Return [X, Y] of the center of cell containing provided text 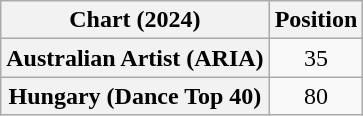
Chart (2024) [135, 20]
Australian Artist (ARIA) [135, 58]
35 [316, 58]
80 [316, 96]
Position [316, 20]
Hungary (Dance Top 40) [135, 96]
